Find where the given text appears and provide that cell's center as (X, Y) coordinate. 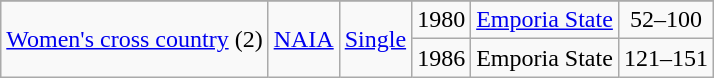
Women's cross country (2) (134, 39)
NAIA (304, 39)
1986 (442, 58)
52–100 (666, 20)
121–151 (666, 58)
Single (375, 39)
1980 (442, 20)
